Pinpoint the cell where the given text exists, returning its (X, Y) midpoint coordinate. 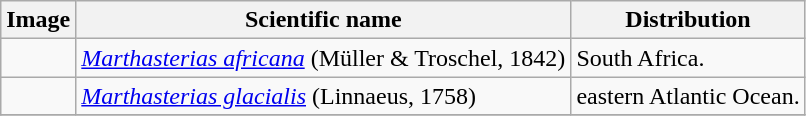
eastern Atlantic Ocean. (688, 96)
Marthasterias glacialis (Linnaeus, 1758) (324, 96)
Marthasterias africana (Müller & Troschel, 1842) (324, 58)
South Africa. (688, 58)
Scientific name (324, 20)
Image (38, 20)
Distribution (688, 20)
